Capture the cell that displays the provided text and extract its (X, Y) central coordinate. 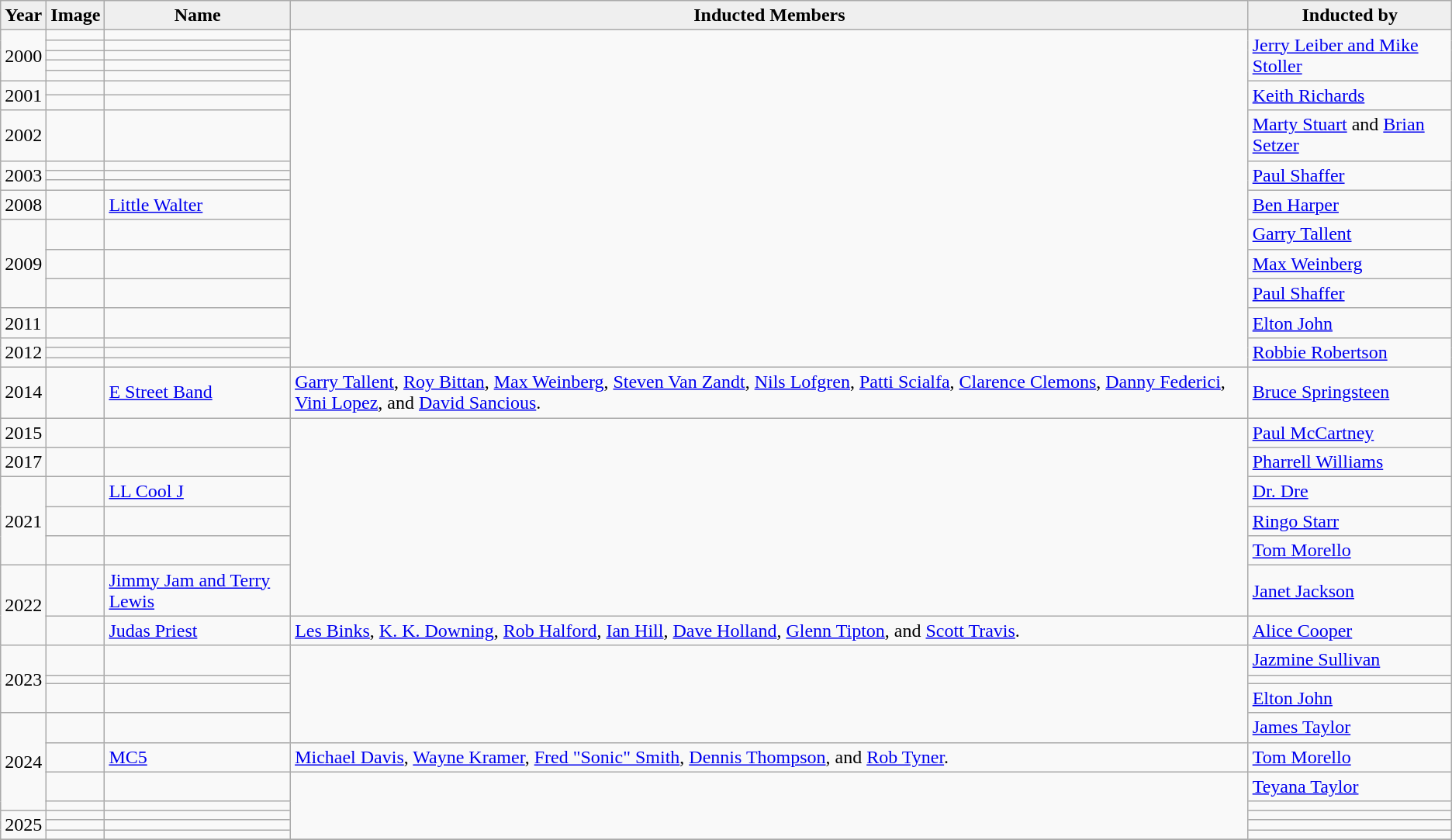
2022 (23, 605)
2008 (23, 205)
2009 (23, 264)
2001 (23, 95)
Jimmy Jam and Terry Lewis (198, 591)
2000 (23, 56)
E Street Band (198, 392)
Ben Harper (1350, 205)
2014 (23, 392)
2003 (23, 175)
Janet Jackson (1350, 591)
Judas Priest (198, 631)
Michael Davis, Wayne Kramer, Fred "Sonic" Smith, Dennis Thompson, and Rob Tyner. (769, 757)
Image (76, 16)
2017 (23, 462)
Bruce Springsteen (1350, 392)
Inducted by (1350, 16)
Name (198, 16)
Keith Richards (1350, 95)
James Taylor (1350, 728)
Inducted Members (769, 16)
Max Weinberg (1350, 264)
Little Walter (198, 205)
2023 (23, 679)
Jazmine Sullivan (1350, 660)
Pharrell Williams (1350, 462)
2021 (23, 521)
LL Cool J (198, 492)
MC5 (198, 757)
Paul McCartney (1350, 432)
Marty Stuart and Brian Setzer (1350, 135)
2015 (23, 432)
2024 (23, 762)
Year (23, 16)
Dr. Dre (1350, 492)
Garry Tallent (1350, 234)
Teyana Taylor (1350, 786)
2011 (23, 323)
2025 (23, 824)
2002 (23, 135)
Jerry Leiber and Mike Stoller (1350, 56)
Ringo Starr (1350, 521)
Les Binks, K. K. Downing, Rob Halford, Ian Hill, Dave Holland, Glenn Tipton, and Scott Travis. (769, 631)
Robbie Robertson (1350, 352)
Alice Cooper (1350, 631)
2012 (23, 352)
